Scan for the cell matching the given text and deliver its [X, Y] coordinate at center. 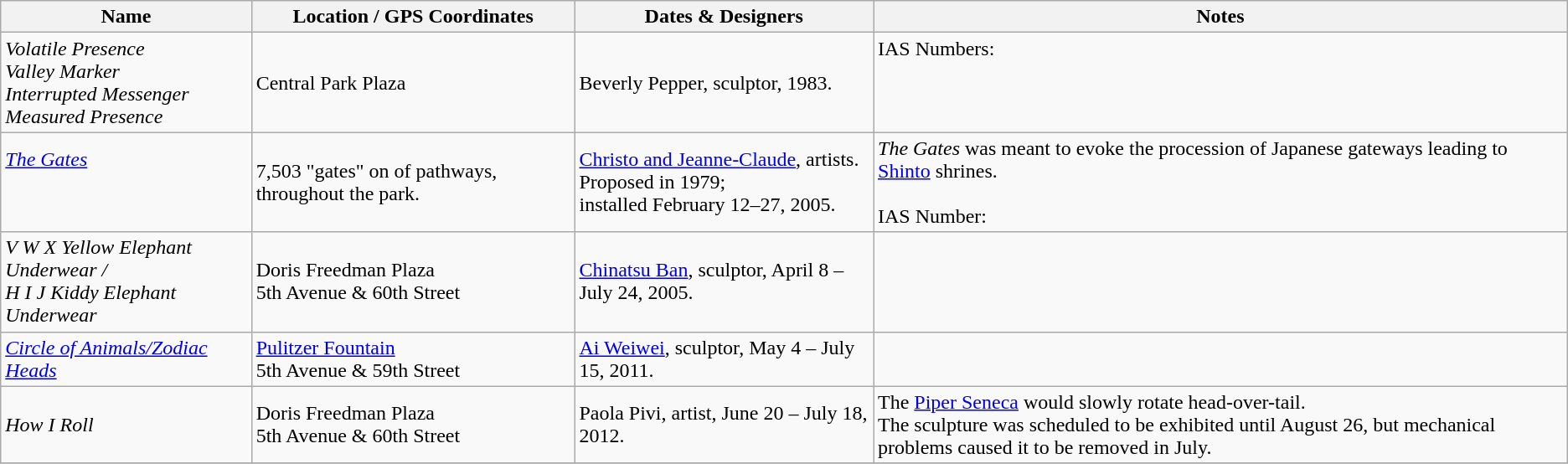
Name [126, 17]
Notes [1220, 17]
Pulitzer Fountain5th Avenue & 59th Street [413, 358]
Paola Pivi, artist, June 20 – July 18, 2012. [724, 425]
Central Park Plaza [413, 82]
7,503 "gates" on of pathways, throughout the park. [413, 183]
How I Roll [126, 425]
The Gates was meant to evoke the procession of Japanese gateways leading to Shinto shrines.IAS Number: [1220, 183]
Christo and Jeanne-Claude, artists.Proposed in 1979;installed February 12–27, 2005. [724, 183]
The Gates [126, 183]
Circle of Animals/Zodiac Heads [126, 358]
Beverly Pepper, sculptor, 1983. [724, 82]
Chinatsu Ban, sculptor, April 8 – July 24, 2005. [724, 281]
Location / GPS Coordinates [413, 17]
Dates & Designers [724, 17]
Ai Weiwei, sculptor, May 4 – July 15, 2011. [724, 358]
Volatile PresenceValley MarkerInterrupted MessengerMeasured Presence [126, 82]
IAS Numbers: [1220, 82]
V W X Yellow Elephant Underwear /H I J Kiddy Elephant Underwear [126, 281]
